Scan for the cell matching the given text and deliver its (x, y) coordinate at center. 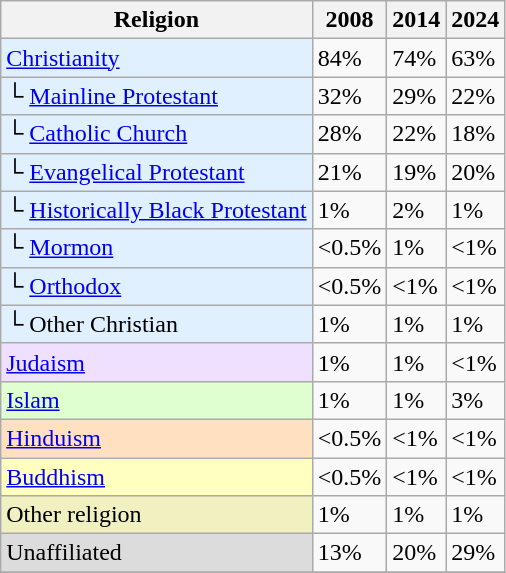
21% (350, 172)
2008 (350, 20)
└ Orthodox (156, 286)
74% (416, 58)
32% (350, 96)
└ Other Christian (156, 324)
13% (350, 553)
Christianity (156, 58)
└ Catholic Church (156, 134)
Religion (156, 20)
2% (416, 210)
Buddhism (156, 477)
18% (476, 134)
└ Historically Black Protestant (156, 210)
19% (416, 172)
63% (476, 58)
2024 (476, 20)
└ Evangelical Protestant (156, 172)
└ Mormon (156, 248)
└ Mainline Protestant (156, 96)
Hinduism (156, 438)
28% (350, 134)
3% (476, 400)
Judaism (156, 362)
Other religion (156, 515)
Islam (156, 400)
84% (350, 58)
2014 (416, 20)
Unaffiliated (156, 553)
